Search for the cell housing the specified text and yield its (x, y) center coordinate. 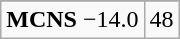
MCNS −14.0 (72, 20)
48 (162, 20)
